Pinpoint the cell where the given text exists, returning its [X, Y] midpoint coordinate. 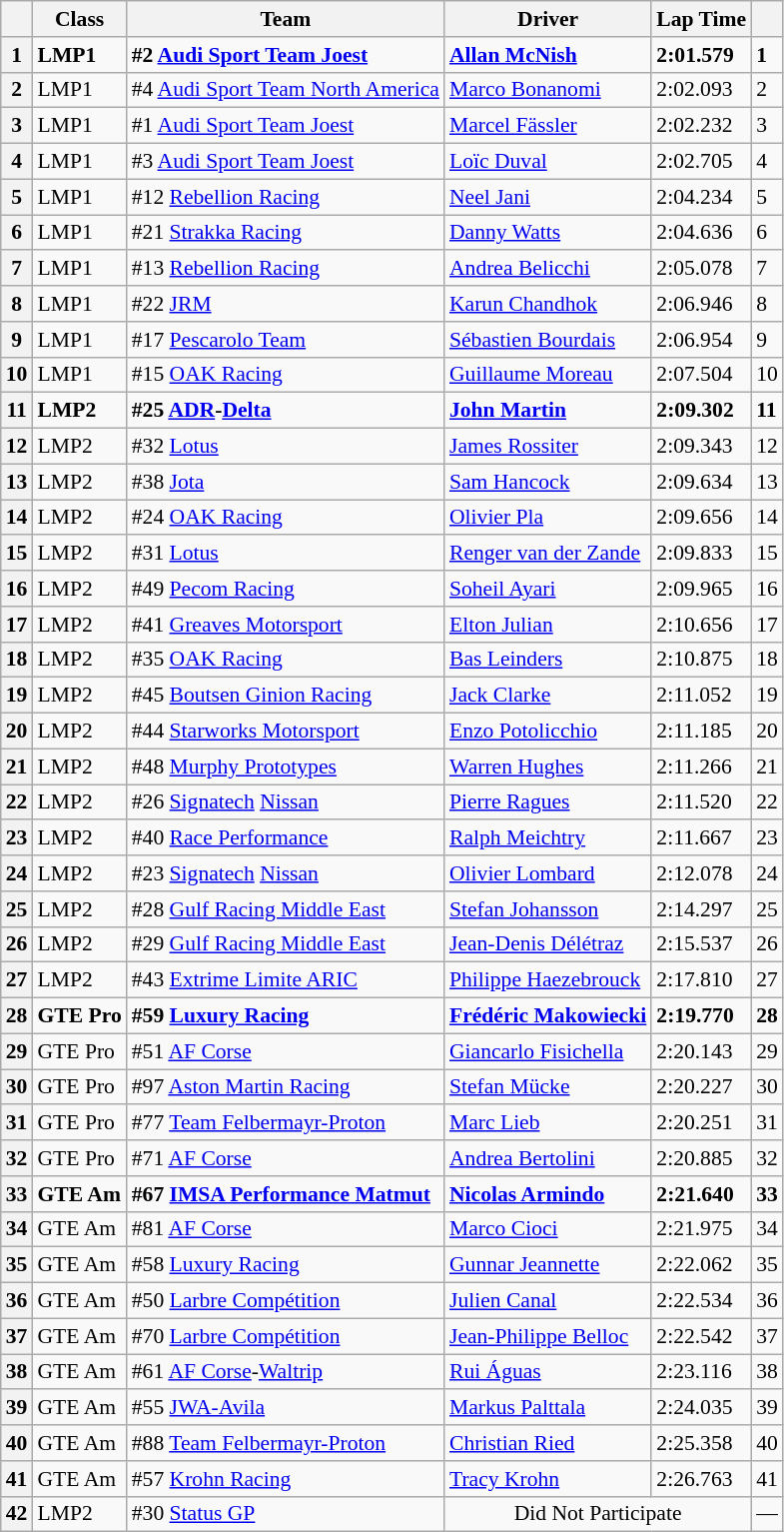
2:20.143 [701, 1051]
2:06.946 [701, 304]
#24 OAK Racing [286, 518]
Sébastien Bourdais [547, 340]
2:22.062 [701, 1265]
2:09.634 [701, 482]
#57 Krohn Racing [286, 1479]
#55 JWA-Avila [286, 1408]
Ralph Meichtry [547, 838]
2:02.705 [701, 162]
Giancarlo Fisichella [547, 1051]
James Rossiter [547, 447]
2:09.965 [701, 589]
#81 AF Corse [286, 1229]
Pierre Ragues [547, 802]
2:07.504 [701, 375]
#70 Larbre Compétition [286, 1336]
2:04.234 [701, 197]
Karun Chandhok [547, 304]
Danny Watts [547, 233]
Class [79, 19]
2:14.297 [701, 909]
#50 Larbre Compétition [286, 1301]
Olivier Lombard [547, 873]
#35 OAK Racing [286, 660]
2:10.656 [701, 625]
Jean-Philippe Belloc [547, 1336]
2:11.052 [701, 696]
#59 Luxury Racing [286, 1016]
2:23.116 [701, 1372]
Andrea Bertolini [547, 1158]
2:09.343 [701, 447]
Nicolas Armindo [547, 1194]
Christian Ried [547, 1443]
Tracy Krohn [547, 1479]
#29 Gulf Racing Middle East [286, 944]
#13 Rebellion Racing [286, 269]
Philippe Haezebrouck [547, 980]
#44 Starworks Motorsport [286, 732]
2:02.093 [701, 90]
#71 AF Corse [286, 1158]
2:20.227 [701, 1087]
Olivier Pla [547, 518]
#25 ADR-Delta [286, 411]
Soheil Ayari [547, 589]
#23 Signatech Nissan [286, 873]
Stefan Johansson [547, 909]
#32 Lotus [286, 447]
2:05.078 [701, 269]
2:17.810 [701, 980]
Driver [547, 19]
2:09.656 [701, 518]
2:24.035 [701, 1408]
#41 Greaves Motorsport [286, 625]
Jean-Denis Délétraz [547, 944]
2:11.520 [701, 802]
Bas Leinders [547, 660]
2:06.954 [701, 340]
Rui Águas [547, 1372]
Marco Cioci [547, 1229]
42 [17, 1514]
#88 Team Felbermayr-Proton [286, 1443]
#1 Audi Sport Team Joest [286, 126]
#17 Pescarolo Team [286, 340]
Team [286, 19]
2:25.358 [701, 1443]
Jack Clarke [547, 696]
John Martin [547, 411]
Elton Julian [547, 625]
#38 Jota [286, 482]
#43 Extrime Limite ARIC [286, 980]
#67 IMSA Performance Matmut [286, 1194]
#21 Strakka Racing [286, 233]
Frédéric Makowiecki [547, 1016]
2:20.251 [701, 1123]
#12 Rebellion Racing [286, 197]
Enzo Potolicchio [547, 732]
Lap Time [701, 19]
#22 JRM [286, 304]
— [767, 1514]
#28 Gulf Racing Middle East [286, 909]
Gunnar Jeannette [547, 1265]
#97 Aston Martin Racing [286, 1087]
2:09.833 [701, 554]
Marcel Fässler [547, 126]
2:01.579 [701, 55]
2:04.636 [701, 233]
Marc Lieb [547, 1123]
#61 AF Corse-Waltrip [286, 1372]
2:12.078 [701, 873]
Marco Bonanomi [547, 90]
#2 Audi Sport Team Joest [286, 55]
2:19.770 [701, 1016]
Loïc Duval [547, 162]
Warren Hughes [547, 766]
#31 Lotus [286, 554]
#48 Murphy Prototypes [286, 766]
2:11.667 [701, 838]
Stefan Mücke [547, 1087]
Renger van der Zande [547, 554]
#15 OAK Racing [286, 375]
2:21.640 [701, 1194]
#3 Audi Sport Team Joest [286, 162]
2:26.763 [701, 1479]
2:22.542 [701, 1336]
#51 AF Corse [286, 1051]
Sam Hancock [547, 482]
#77 Team Felbermayr-Proton [286, 1123]
#40 Race Performance [286, 838]
Julien Canal [547, 1301]
2:02.232 [701, 126]
#26 Signatech Nissan [286, 802]
2:11.185 [701, 732]
2:09.302 [701, 411]
#4 Audi Sport Team North America [286, 90]
Guillaume Moreau [547, 375]
2:20.885 [701, 1158]
Neel Jani [547, 197]
Allan McNish [547, 55]
2:15.537 [701, 944]
Markus Palttala [547, 1408]
Did Not Participate [597, 1514]
#49 Pecom Racing [286, 589]
#58 Luxury Racing [286, 1265]
2:11.266 [701, 766]
#45 Boutsen Ginion Racing [286, 696]
#30 Status GP [286, 1514]
2:21.975 [701, 1229]
2:10.875 [701, 660]
2:22.534 [701, 1301]
Andrea Belicchi [547, 269]
